For the text-containing cell, return its midpoint in [X, Y] coordinate format. 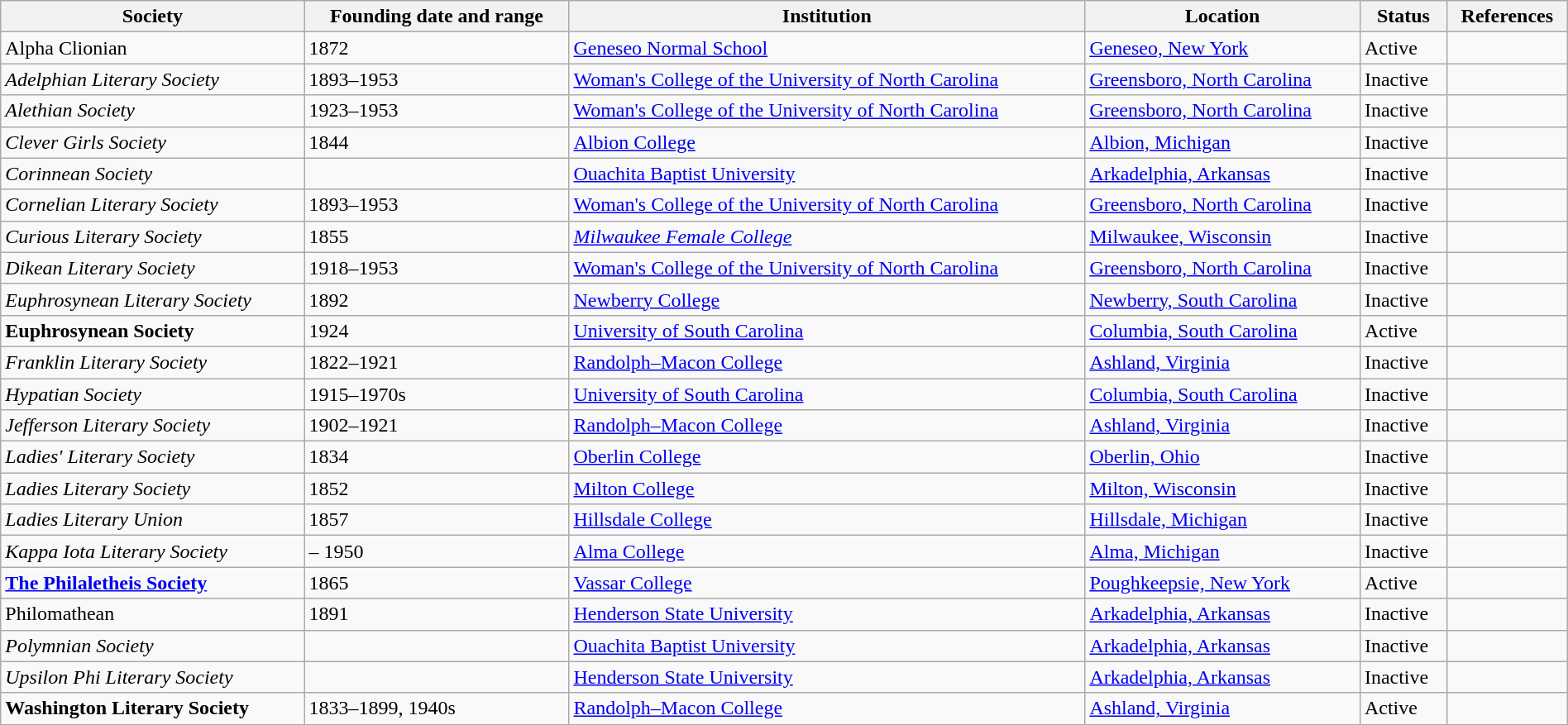
Hillsdale College [827, 520]
1857 [437, 520]
Alpha Clionian [152, 48]
Philomathean [152, 614]
Alethian Society [152, 111]
Hillsdale, Michigan [1222, 520]
Euphrosynean Literary Society [152, 299]
Dikean Literary Society [152, 268]
Society [152, 17]
1852 [437, 489]
– 1950 [437, 551]
1918–1953 [437, 268]
Milton, Wisconsin [1222, 489]
Jefferson Literary Society [152, 426]
The Philaletheis Society [152, 583]
1833–1899, 1940s [437, 708]
1892 [437, 299]
Adelphian Literary Society [152, 79]
Kappa Iota Literary Society [152, 551]
Newberry College [827, 299]
Ladies Literary Union [152, 520]
Curious Literary Society [152, 236]
Institution [827, 17]
1834 [437, 457]
Vassar College [827, 583]
Geneseo, New York [1222, 48]
1822–1921 [437, 362]
1865 [437, 583]
Ladies Literary Society [152, 489]
Albion College [827, 142]
Poughkeepsie, New York [1222, 583]
1924 [437, 331]
1902–1921 [437, 426]
Clever Girls Society [152, 142]
Hypatian Society [152, 394]
Polymnian Society [152, 646]
Founding date and range [437, 17]
Geneseo Normal School [827, 48]
Albion, Michigan [1222, 142]
Ladies' Literary Society [152, 457]
Euphrosynean Society [152, 331]
1855 [437, 236]
Cornelian Literary Society [152, 205]
Status [1403, 17]
1891 [437, 614]
Oberlin College [827, 457]
1915–1970s [437, 394]
Oberlin, Ohio [1222, 457]
1923–1953 [437, 111]
1872 [437, 48]
Milwaukee, Wisconsin [1222, 236]
Corinnean Society [152, 174]
Upsilon Phi Literary Society [152, 677]
Washington Literary Society [152, 708]
References [1507, 17]
1844 [437, 142]
Milton College [827, 489]
Franklin Literary Society [152, 362]
Location [1222, 17]
Alma College [827, 551]
Newberry, South Carolina [1222, 299]
Milwaukee Female College [827, 236]
Alma, Michigan [1222, 551]
